Capture the cell that displays the provided text and extract its [X, Y] central coordinate. 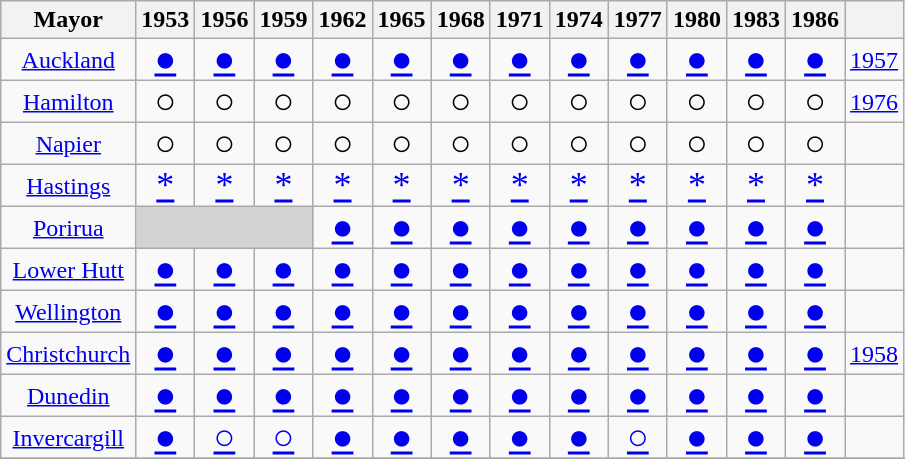
Lower Hutt [68, 270]
1953 [166, 20]
1971 [520, 20]
1986 [814, 20]
1959 [284, 20]
Hamilton [68, 102]
1965 [402, 20]
Christchurch [68, 354]
Dunedin [68, 396]
Wellington [68, 312]
1976 [874, 102]
1962 [342, 20]
1974 [578, 20]
Napier [68, 144]
1958 [874, 354]
Mayor [68, 20]
1983 [756, 20]
Invercargill [68, 438]
1957 [874, 60]
Auckland [68, 60]
1956 [224, 20]
Hastings [68, 186]
1980 [696, 20]
Porirua [68, 228]
1968 [460, 20]
1977 [638, 20]
